For the text-containing cell, return its midpoint in [x, y] coordinate format. 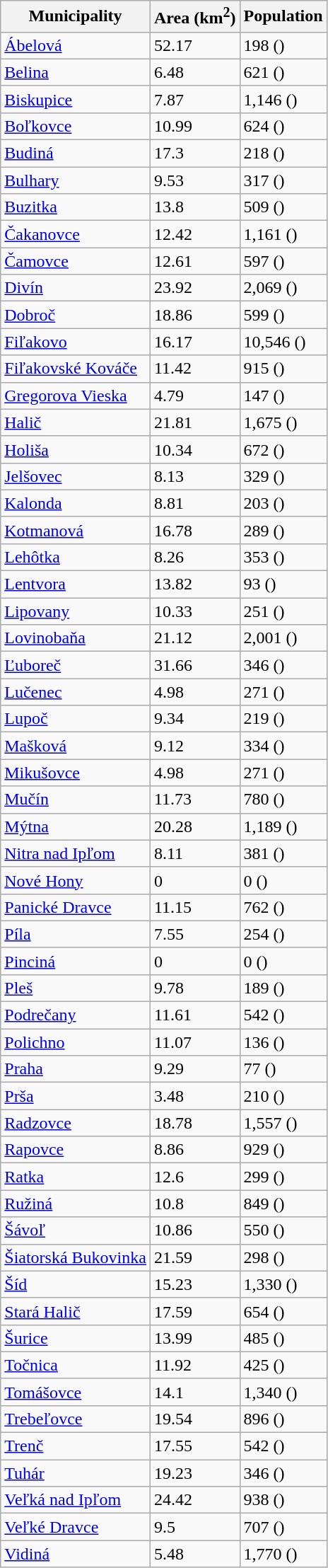
8.13 [195, 476]
597 () [283, 261]
Šurice [76, 1338]
Population [283, 17]
18.86 [195, 315]
77 () [283, 1069]
Fiľakovské Kováče [76, 369]
251 () [283, 611]
Čakanovce [76, 234]
21.81 [195, 422]
Biskupice [76, 99]
11.15 [195, 907]
10.34 [195, 449]
9.78 [195, 988]
9.29 [195, 1069]
1,330 () [283, 1284]
621 () [283, 72]
Tomášovce [76, 1392]
Šávoľ [76, 1230]
93 () [283, 584]
1,770 () [283, 1554]
Mýtna [76, 826]
9.12 [195, 746]
Vidiná [76, 1554]
17.55 [195, 1446]
1,557 () [283, 1123]
15.23 [195, 1284]
13.99 [195, 1338]
Pinciná [76, 961]
219 () [283, 719]
13.8 [195, 207]
10.99 [195, 126]
Mučín [76, 800]
Nové Hony [76, 880]
Lipovany [76, 611]
13.82 [195, 584]
317 () [283, 180]
12.6 [195, 1177]
Podrečany [76, 1015]
550 () [283, 1230]
11.42 [195, 369]
Dobroč [76, 315]
16.17 [195, 342]
17.3 [195, 154]
8.86 [195, 1150]
20.28 [195, 826]
Nitra nad Ipľom [76, 853]
52.17 [195, 45]
9.53 [195, 180]
Tuhár [76, 1473]
8.11 [195, 853]
Kotmanová [76, 530]
Lučenec [76, 692]
Trenč [76, 1446]
654 () [283, 1311]
10.86 [195, 1230]
10.8 [195, 1204]
Ratka [76, 1177]
Boľkovce [76, 126]
14.1 [195, 1392]
929 () [283, 1150]
381 () [283, 853]
Mašková [76, 746]
Panické Dravce [76, 907]
19.54 [195, 1419]
624 () [283, 126]
Holiša [76, 449]
198 () [283, 45]
2,001 () [283, 638]
5.48 [195, 1554]
12.42 [195, 234]
485 () [283, 1338]
509 () [283, 207]
Lupoč [76, 719]
849 () [283, 1204]
Lovinobaňa [76, 638]
9.34 [195, 719]
18.78 [195, 1123]
1,161 () [283, 234]
189 () [283, 988]
Prša [76, 1096]
21.59 [195, 1257]
21.12 [195, 638]
Budiná [76, 154]
136 () [283, 1042]
7.87 [195, 99]
Buzitka [76, 207]
Belina [76, 72]
Lehôtka [76, 557]
Kalonda [76, 503]
762 () [283, 907]
Stará Halič [76, 1311]
Točnica [76, 1365]
218 () [283, 154]
938 () [283, 1500]
Polichno [76, 1042]
210 () [283, 1096]
Jelšovec [76, 476]
3.48 [195, 1096]
4.79 [195, 396]
9.5 [195, 1527]
329 () [283, 476]
896 () [283, 1419]
8.26 [195, 557]
Municipality [76, 17]
Mikušovce [76, 773]
298 () [283, 1257]
Trebeľovce [76, 1419]
Fiľakovo [76, 342]
203 () [283, 503]
1,675 () [283, 422]
6.48 [195, 72]
707 () [283, 1527]
2,069 () [283, 288]
24.42 [195, 1500]
672 () [283, 449]
Rapovce [76, 1150]
1,189 () [283, 826]
10.33 [195, 611]
Píla [76, 934]
780 () [283, 800]
31.66 [195, 665]
Gregorova Vieska [76, 396]
Veľká nad Ipľom [76, 1500]
299 () [283, 1177]
Veľké Dravce [76, 1527]
Ľuboreč [76, 665]
Lentvora [76, 584]
12.61 [195, 261]
425 () [283, 1365]
147 () [283, 396]
10,546 () [283, 342]
23.92 [195, 288]
11.73 [195, 800]
Area (km2) [195, 17]
353 () [283, 557]
11.61 [195, 1015]
Bulhary [76, 180]
Ábelová [76, 45]
1,340 () [283, 1392]
254 () [283, 934]
Halič [76, 422]
289 () [283, 530]
8.81 [195, 503]
11.92 [195, 1365]
Šíd [76, 1284]
7.55 [195, 934]
Praha [76, 1069]
16.78 [195, 530]
Šiatorská Bukovinka [76, 1257]
599 () [283, 315]
334 () [283, 746]
Radzovce [76, 1123]
17.59 [195, 1311]
11.07 [195, 1042]
19.23 [195, 1473]
915 () [283, 369]
Ružiná [76, 1204]
1,146 () [283, 99]
Divín [76, 288]
Čamovce [76, 261]
Pleš [76, 988]
